Detect which cell encompasses the target text, then output its [X, Y] center coordinate. 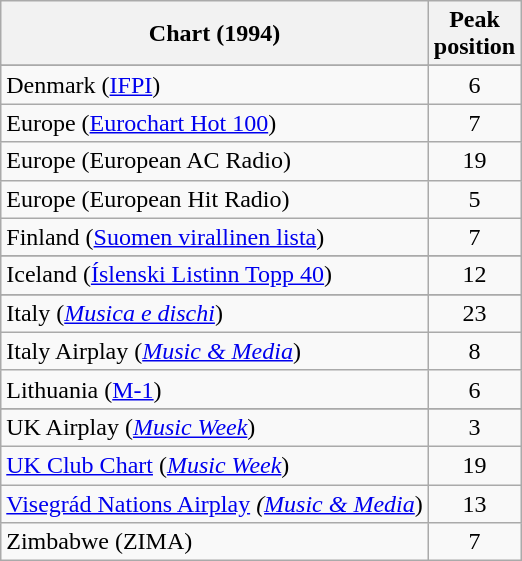
Europe (European Hit Radio) [215, 199]
Iceland (Íslenski Listinn Topp 40) [215, 275]
Italy (Musica e dischi) [215, 313]
Lithuania (M-1) [215, 389]
UK Club Chart (Music Week) [215, 465]
5 [474, 199]
Italy Airplay (Music & Media) [215, 351]
Peakposition [474, 34]
Europe (European AC Radio) [215, 161]
Europe (Eurochart Hot 100) [215, 123]
Denmark (IFPI) [215, 85]
23 [474, 313]
8 [474, 351]
Zimbabwe (ZIMA) [215, 542]
Chart (1994) [215, 34]
UK Airplay (Music Week) [215, 427]
3 [474, 427]
Finland (Suomen virallinen lista) [215, 237]
12 [474, 275]
Visegrád Nations Airplay (Music & Media) [215, 503]
13 [474, 503]
